Search for the cell housing the specified text and yield its (X, Y) center coordinate. 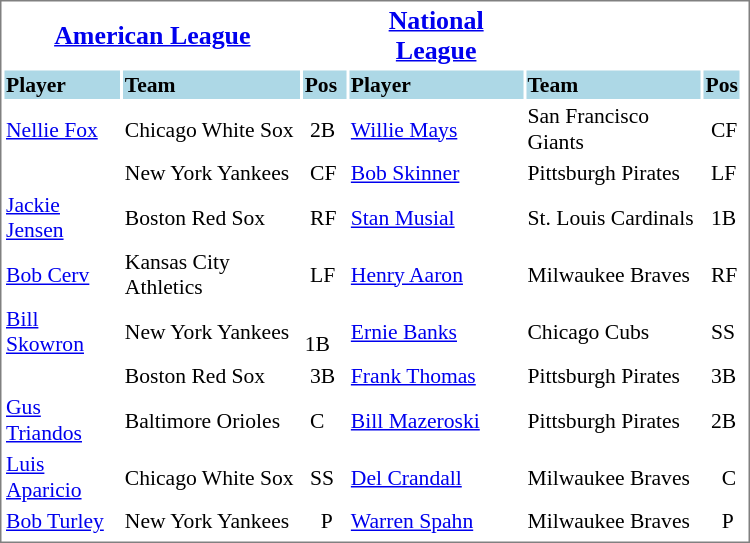
Stan Musial (436, 217)
Baltimore Orioles (212, 420)
American League (152, 36)
Bob Skinner (436, 173)
Willie Mays (436, 129)
Bob Cerv (62, 275)
Gus Triandos (62, 420)
Nellie Fox (62, 129)
Ernie Banks (436, 331)
St. Louis Cardinals (614, 217)
Warren Spahn (436, 521)
Del Crandall (436, 477)
San Francisco Giants (614, 129)
Chicago Cubs (614, 331)
Bill Skowron (62, 331)
Frank Thomas (436, 376)
Bill Mazeroski (436, 420)
Bob Turley (62, 521)
Kansas City Athletics (212, 275)
National League (436, 36)
Luis Aparicio (62, 477)
Henry Aaron (436, 275)
Jackie Jensen (62, 217)
